Return (x, y) of the center of cell containing provided text 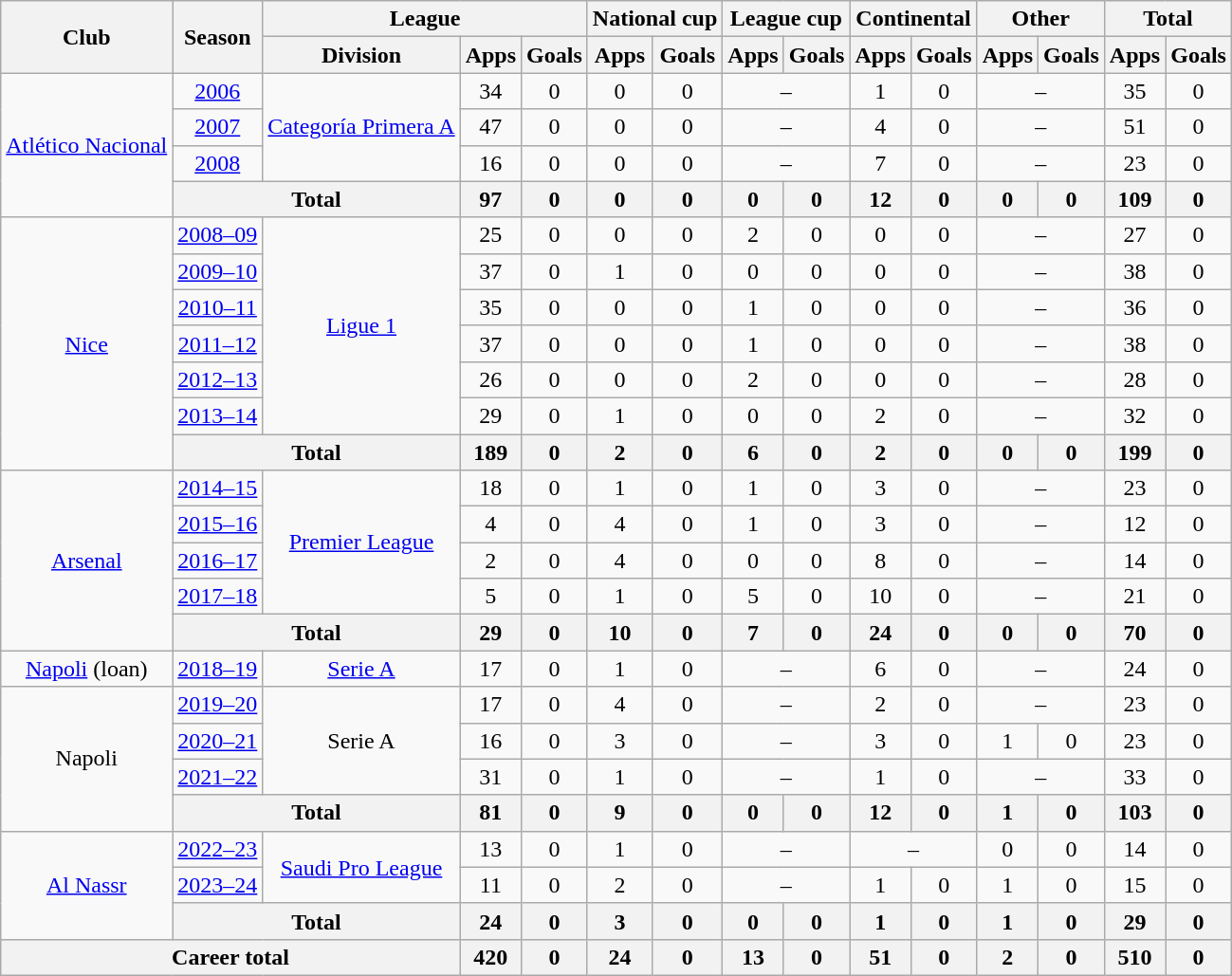
9 (619, 813)
97 (490, 199)
2018–19 (218, 669)
Career total (230, 957)
420 (490, 957)
2008–09 (218, 235)
15 (1134, 885)
2016–17 (218, 561)
2008 (218, 163)
32 (1134, 415)
2014–15 (218, 488)
Other (1040, 19)
25 (490, 235)
National cup (654, 19)
2012–13 (218, 379)
Arsenal (87, 561)
2013–14 (218, 415)
8 (880, 561)
47 (490, 127)
2010–11 (218, 307)
League (425, 19)
28 (1134, 379)
Atlético Nacional (87, 145)
34 (490, 91)
2017–18 (218, 597)
Ligue 1 (361, 325)
2011–12 (218, 343)
Al Nassr (87, 885)
2015–16 (218, 525)
2021–22 (218, 777)
11 (490, 885)
2006 (218, 91)
36 (1134, 307)
26 (490, 379)
2009–10 (218, 271)
103 (1134, 813)
Season (218, 37)
18 (490, 488)
81 (490, 813)
Napoli (87, 759)
27 (1134, 235)
33 (1134, 777)
Premier League (361, 543)
2023–24 (218, 885)
21 (1134, 597)
510 (1134, 957)
Nice (87, 343)
Saudi Pro League (361, 867)
199 (1134, 452)
189 (490, 452)
70 (1134, 633)
31 (490, 777)
Division (361, 55)
2019–20 (218, 705)
2007 (218, 127)
Categoría Primera A (361, 127)
2020–21 (218, 741)
109 (1134, 199)
League cup (786, 19)
Club (87, 37)
2022–23 (218, 849)
Continental (913, 19)
Napoli (loan) (87, 669)
